Pinpoint the cell where the given text exists, returning its [X, Y] midpoint coordinate. 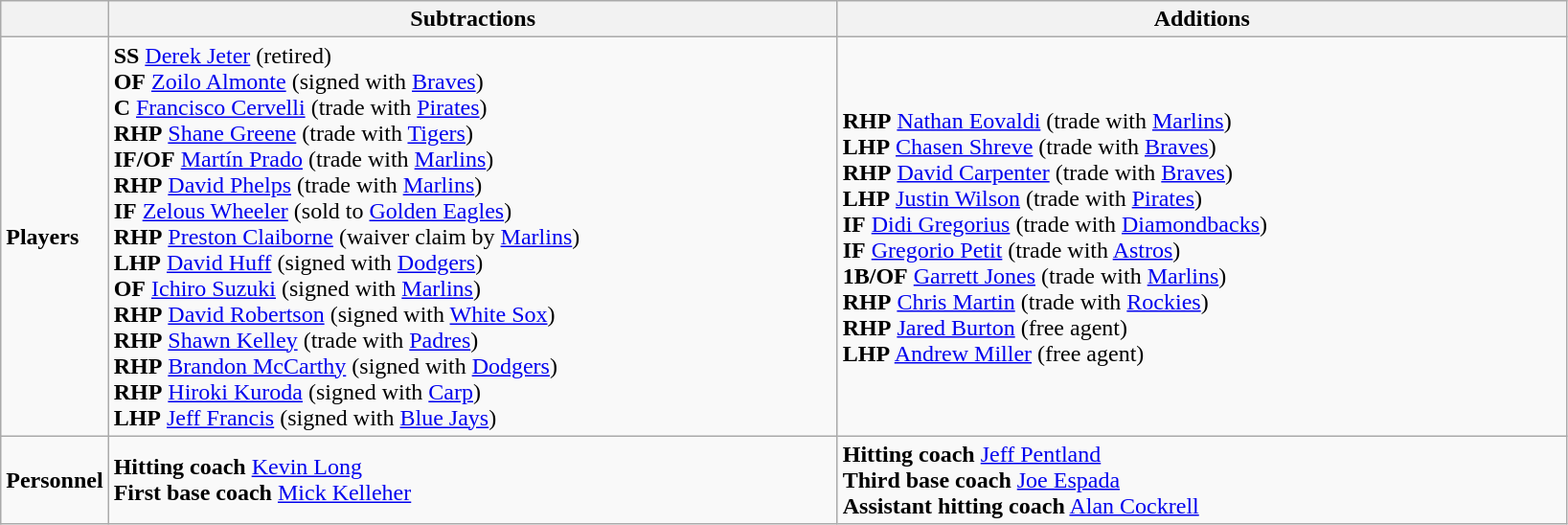
Hitting coach Jeff Pentland Third base coach Joe Espada Assistant hitting coach Alan Cockrell [1201, 480]
Players [55, 237]
Hitting coach Kevin Long First base coach Mick Kelleher [473, 480]
Subtractions [473, 19]
Additions [1201, 19]
Personnel [55, 480]
